Locate the cell with the specified text and output its (X, Y) center coordinate. 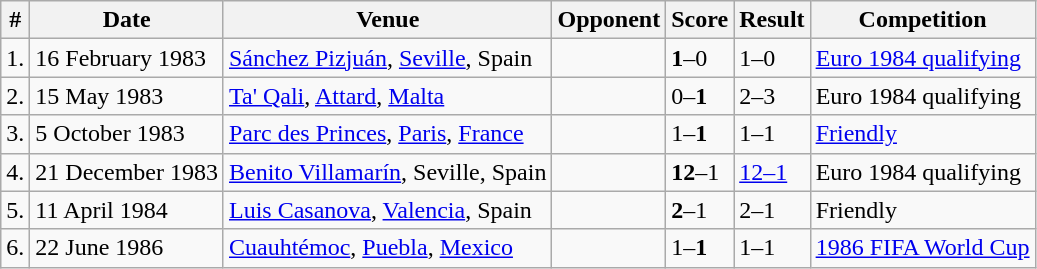
Luis Casanova, Valencia, Spain (387, 210)
4. (16, 172)
# (16, 20)
Venue (387, 20)
1. (16, 58)
Parc des Princes, Paris, France (387, 134)
0–1 (700, 96)
5. (16, 210)
3. (16, 134)
Opponent (609, 20)
11 April 1984 (127, 210)
Date (127, 20)
5 October 1983 (127, 134)
15 May 1983 (127, 96)
22 June 1986 (127, 248)
1986 FIFA World Cup (922, 248)
Result (772, 20)
Benito Villamarín, Seville, Spain (387, 172)
Ta' Qali, Attard, Malta (387, 96)
Sánchez Pizjuán, Seville, Spain (387, 58)
2–3 (772, 96)
Competition (922, 20)
21 December 1983 (127, 172)
Score (700, 20)
2. (16, 96)
16 February 1983 (127, 58)
6. (16, 248)
Cuauhtémoc, Puebla, Mexico (387, 248)
